Find where the given text appears and provide that cell's center as [X, Y] coordinate. 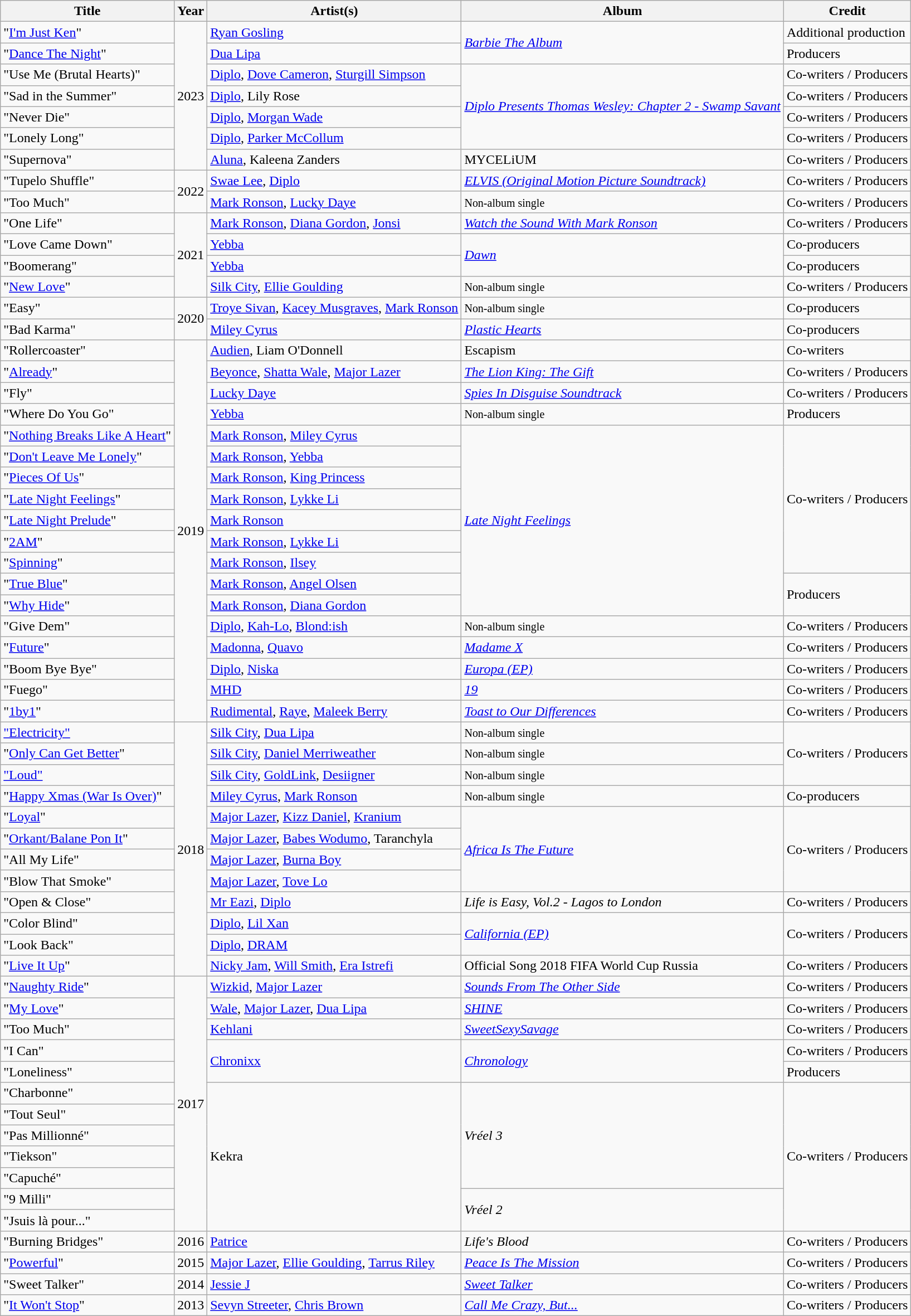
2021 [191, 255]
Audien, Liam O'Donnell [334, 351]
"Bad Karma" [87, 329]
"Look Back" [87, 945]
Wale, Major Lazer, Dua Lipa [334, 1008]
"1by1" [87, 711]
"Use Me (Brutal Hearts)" [87, 75]
Title [87, 11]
"One Life" [87, 223]
Diplo, Parker McCollum [334, 138]
"True Blue" [87, 584]
"Loneliness" [87, 1072]
"Fuego" [87, 690]
"Orkant/Balane Pon It" [87, 838]
2020 [191, 319]
Wizkid, Major Lazer [334, 987]
SHINE [623, 1008]
Major Lazer, Burna Boy [334, 859]
Lucky Daye [334, 393]
Troye Sivan, Kacey Musgraves, Mark Ronson [334, 308]
"Capuché" [87, 1178]
2016 [191, 1241]
Life's Blood [623, 1241]
Major Lazer, Kizz Daniel, Kranium [334, 817]
Peace Is The Mission [623, 1262]
"Jsuis là pour..." [87, 1220]
MYCELiUM [623, 159]
"Where Do You Go" [87, 414]
Silk City, Dua Lipa [334, 732]
Silk City, GoldLink, Desiigner [334, 775]
MHD [334, 690]
ELVIS (Original Motion Picture Soundtrack) [623, 181]
Africa Is The Future [623, 849]
Diplo, DRAM [334, 945]
"Tout Seul" [87, 1114]
Toast to Our Differences [623, 711]
Barbie The Album [623, 43]
Plastic Hearts [623, 329]
California (EP) [623, 934]
"Late Night Prelude" [87, 520]
Chronology [623, 1061]
"9 Milli" [87, 1199]
Credit [847, 11]
SweetSexySavage [623, 1030]
Diplo, Lil Xan [334, 923]
"Pieces Of Us" [87, 478]
Dawn [623, 255]
Europa (EP) [623, 669]
"Fly" [87, 393]
Album [623, 11]
Aluna, Kaleena Zanders [334, 159]
"Open & Close" [87, 902]
"Live It Up" [87, 966]
The Lion King: The Gift [623, 372]
"Tiekson" [87, 1157]
2018 [191, 849]
Major Lazer, Ellie Goulding, Tarrus Riley [334, 1262]
Spies In Disguise Soundtrack [623, 393]
Miley Cyrus [334, 329]
Vréel 3 [623, 1135]
2019 [191, 531]
"Why Hide" [87, 605]
"My Love" [87, 1008]
Mark Ronson, Angel Olsen [334, 584]
Diplo, Dove Cameron, Sturgill Simpson [334, 75]
2015 [191, 1262]
Diplo Presents Thomas Wesley: Chapter 2 - Swamp Savant [623, 106]
Beyonce, Shatta Wale, Major Lazer [334, 372]
Madame X [623, 648]
Swae Lee, Diplo [334, 181]
"Sad in the Summer" [87, 96]
Official Song 2018 FIFA World Cup Russia [623, 966]
"I'm Just Ken" [87, 32]
"Nothing Breaks Like A Heart" [87, 435]
"Blow That Smoke" [87, 881]
"Loud" [87, 775]
Mark Ronson, Yebba [334, 457]
"I Can" [87, 1051]
"Charbonne" [87, 1093]
"Lonely Long" [87, 138]
Chronixx [334, 1061]
Madonna, Quavo [334, 648]
Mark Ronson, Lucky Daye [334, 202]
"Pas Millionné" [87, 1135]
"Happy Xmas (War Is Over)" [87, 796]
2013 [191, 1305]
Sevyn Streeter, Chris Brown [334, 1305]
"Powerful" [87, 1262]
Major Lazer, Babes Wodumo, Taranchyla [334, 838]
"Love Came Down" [87, 244]
Kehlani [334, 1030]
Mark Ronson, Diana Gordon [334, 605]
"2AM" [87, 541]
Nicky Jam, Will Smith, Era Istrefi [334, 966]
Diplo, Lily Rose [334, 96]
Dua Lipa [334, 54]
"Loyal" [87, 817]
Mark Ronson, Miley Cyrus [334, 435]
Ryan Gosling [334, 32]
19 [623, 690]
Miley Cyrus, Mark Ronson [334, 796]
Mark Ronson, Diana Gordon, Jonsi [334, 223]
Escapism [623, 351]
"Only Can Get Better" [87, 754]
"Boomerang" [87, 266]
"Future" [87, 648]
Call Me Crazy, But... [623, 1305]
2017 [191, 1104]
Kekra [334, 1157]
Mark Ronson, Ilsey [334, 562]
"Give Dem" [87, 627]
Diplo, Morgan Wade [334, 117]
Jessie J [334, 1284]
Silk City, Ellie Goulding [334, 287]
"Don't Leave Me Lonely" [87, 457]
"Tupelo Shuffle" [87, 181]
Mr Eazi, Diplo [334, 902]
Patrice [334, 1241]
"Easy" [87, 308]
Diplo, Niska [334, 669]
Sweet Talker [623, 1284]
Sounds From The Other Side [623, 987]
Life is Easy, Vol.2 - Lagos to London [623, 902]
Mark Ronson [334, 520]
Late Night Feelings [623, 521]
2014 [191, 1284]
"It Won't Stop" [87, 1305]
"New Love" [87, 287]
Additional production [847, 32]
"Rollercoaster" [87, 351]
"Burning Bridges" [87, 1241]
Silk City, Daniel Merriweather [334, 754]
Mark Ronson, King Princess [334, 478]
Rudimental, Raye, Maleek Berry [334, 711]
"Electricity" [87, 732]
Year [191, 11]
Co-writers [847, 351]
Artist(s) [334, 11]
"Spinning" [87, 562]
"Color Blind" [87, 923]
Watch the Sound With Mark Ronson [623, 223]
"Supernova" [87, 159]
Diplo, Kah-Lo, Blond:ish [334, 627]
"Already" [87, 372]
"Sweet Talker" [87, 1284]
"All My Life" [87, 859]
2022 [191, 191]
"Never Die" [87, 117]
"Late Night Feelings" [87, 499]
Major Lazer, Tove Lo [334, 881]
2023 [191, 96]
Vréel 2 [623, 1210]
"Dance The Night" [87, 54]
"Boom Bye Bye" [87, 669]
"Naughty Ride" [87, 987]
